Find where the given text appears and provide that cell's center as [x, y] coordinate. 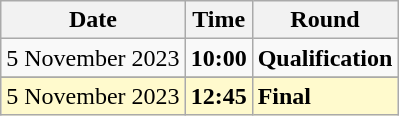
Final [325, 96]
Date [93, 20]
10:00 [218, 58]
Time [218, 20]
Qualification [325, 58]
12:45 [218, 96]
Round [325, 20]
